Capture the cell that displays the provided text and extract its [X, Y] central coordinate. 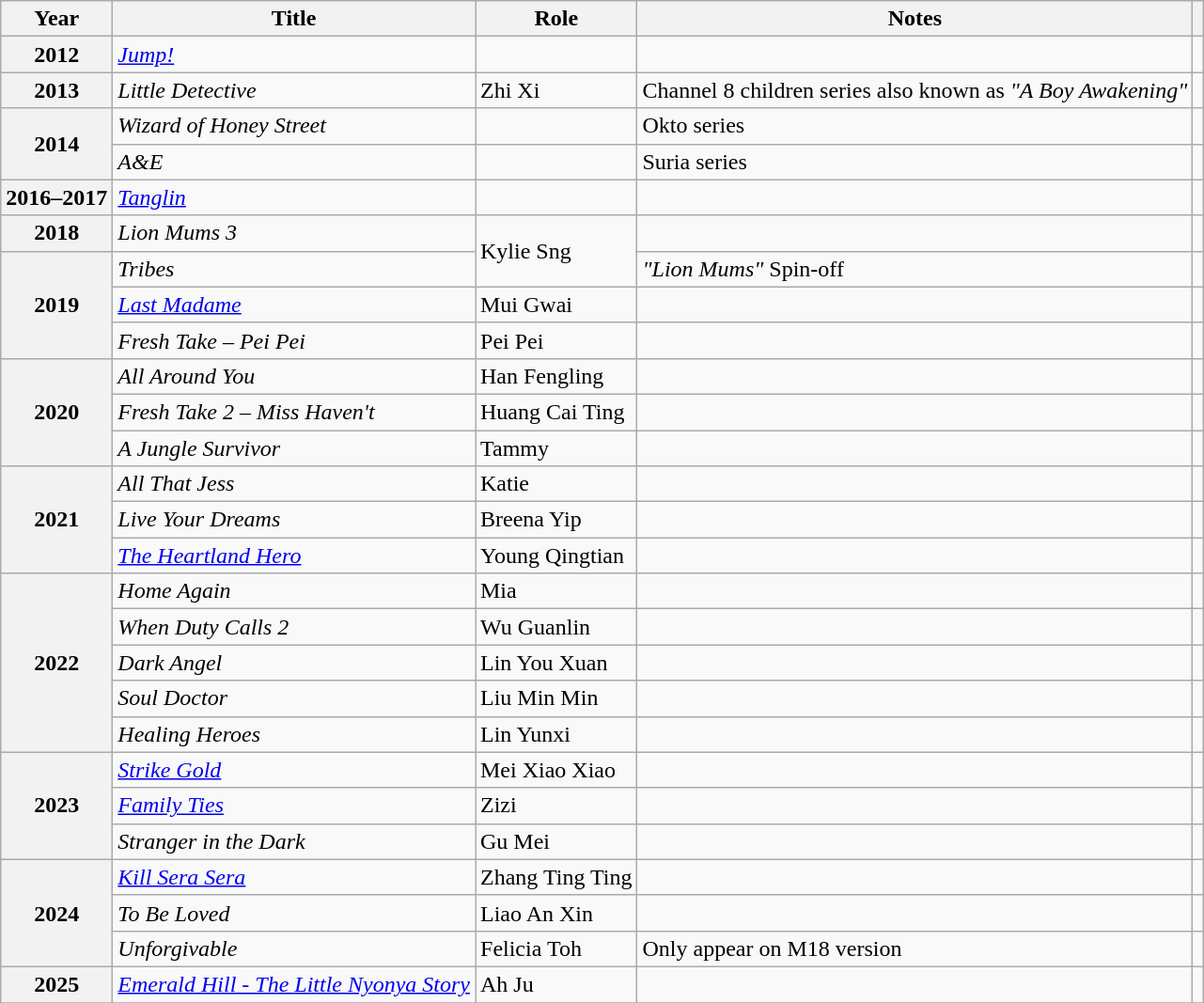
All That Jess [294, 484]
Fresh Take 2 – Miss Haven't [294, 412]
Family Ties [294, 806]
Only appear on M18 version [915, 948]
Tanglin [294, 197]
Zhang Ting Ting [556, 877]
Live Your Dreams [294, 520]
Gu Mei [556, 841]
2022 [56, 663]
2013 [56, 90]
2014 [56, 144]
Title [294, 19]
Lion Mums 3 [294, 233]
Year [56, 19]
Tribes [294, 269]
Liao An Xin [556, 913]
When Duty Calls 2 [294, 627]
Wu Guanlin [556, 627]
Stranger in the Dark [294, 841]
Notes [915, 19]
Little Detective [294, 90]
Zizi [556, 806]
Young Qingtian [556, 556]
Emerald Hill - The Little Nyonya Story [294, 984]
Breena Yip [556, 520]
Lin Yunxi [556, 734]
Mia [556, 591]
Okto series [915, 126]
2016–2017 [56, 197]
Tammy [556, 448]
2024 [56, 913]
Liu Min Min [556, 698]
Kylie Sng [556, 251]
Dark Angel [294, 663]
Zhi Xi [556, 90]
Fresh Take – Pei Pei [294, 340]
A Jungle Survivor [294, 448]
Huang Cai Ting [556, 412]
Channel 8 children series also known as "A Boy Awakening" [915, 90]
All Around You [294, 376]
2012 [56, 55]
Last Madame [294, 305]
2025 [56, 984]
Pei Pei [556, 340]
2020 [56, 412]
Mui Gwai [556, 305]
Felicia Toh [556, 948]
The Heartland Hero [294, 556]
Jump! [294, 55]
Soul Doctor [294, 698]
Suria series [915, 162]
2018 [56, 233]
Katie [556, 484]
2023 [56, 806]
Kill Sera Sera [294, 877]
Healing Heroes [294, 734]
2021 [56, 520]
Lin You Xuan [556, 663]
To Be Loved [294, 913]
Mei Xiao Xiao [556, 770]
Ah Ju [556, 984]
2019 [56, 305]
Han Fengling [556, 376]
Role [556, 19]
Wizard of Honey Street [294, 126]
Strike Gold [294, 770]
Home Again [294, 591]
"Lion Mums" Spin-off [915, 269]
A&E [294, 162]
Unforgivable [294, 948]
